Output the [X, Y] coordinate of the center of the cell containing the given text.  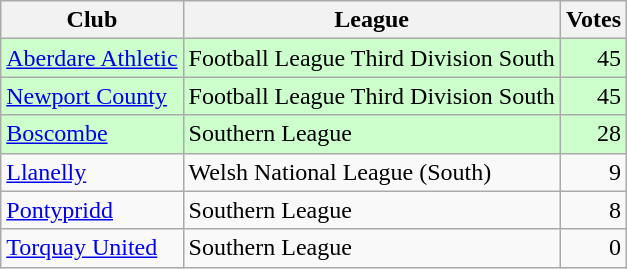
Boscombe [92, 134]
9 [593, 172]
Llanelly [92, 172]
Newport County [92, 96]
28 [593, 134]
0 [593, 248]
Club [92, 20]
Aberdare Athletic [92, 58]
League [372, 20]
8 [593, 210]
Pontypridd [92, 210]
Votes [593, 20]
Torquay United [92, 248]
Welsh National League (South) [372, 172]
